Identify which cell holds the provided text, then report its [X, Y] central coordinate. 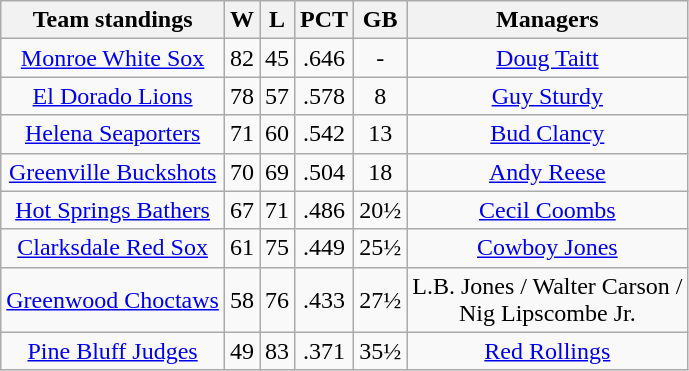
82 [242, 58]
.449 [324, 248]
Hot Springs Bathers [113, 210]
18 [380, 172]
Managers [548, 20]
Red Rollings [548, 351]
Guy Sturdy [548, 96]
.371 [324, 351]
L [278, 20]
Cowboy Jones [548, 248]
Andy Reese [548, 172]
67 [242, 210]
78 [242, 96]
Greenville Buckshots [113, 172]
.578 [324, 96]
Monroe White Sox [113, 58]
Greenwood Choctaws [113, 300]
13 [380, 134]
69 [278, 172]
L.B. Jones / Walter Carson /Nig Lipscombe Jr. [548, 300]
Doug Taitt [548, 58]
61 [242, 248]
.542 [324, 134]
- [380, 58]
49 [242, 351]
83 [278, 351]
W [242, 20]
Helena Seaporters [113, 134]
35½ [380, 351]
20½ [380, 210]
25½ [380, 248]
.486 [324, 210]
70 [242, 172]
58 [242, 300]
.433 [324, 300]
57 [278, 96]
60 [278, 134]
75 [278, 248]
Team standings [113, 20]
Cecil Coombs [548, 210]
.504 [324, 172]
76 [278, 300]
PCT [324, 20]
El Dorado Lions [113, 96]
Clarksdale Red Sox [113, 248]
Bud Clancy [548, 134]
8 [380, 96]
45 [278, 58]
.646 [324, 58]
27½ [380, 300]
GB [380, 20]
Pine Bluff Judges [113, 351]
